Return the (x, y) coordinate for the center point of the cell that contains the specified text.  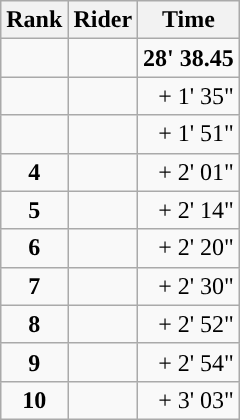
+ 2' 01" (189, 172)
5 (34, 210)
+ 2' 30" (189, 286)
Rider (103, 20)
+ 2' 54" (189, 362)
9 (34, 362)
4 (34, 172)
Time (189, 20)
+ 2' 14" (189, 210)
Rank (34, 20)
6 (34, 248)
+ 2' 20" (189, 248)
+ 3' 03" (189, 400)
7 (34, 286)
10 (34, 400)
28' 38.45 (189, 58)
+ 1' 35" (189, 96)
+ 2' 52" (189, 324)
8 (34, 324)
+ 1' 51" (189, 134)
